Search for the cell housing the specified text and yield its (x, y) center coordinate. 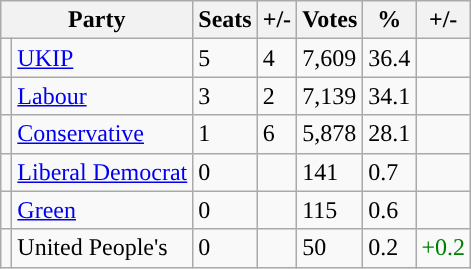
5,878 (330, 134)
% (390, 20)
6 (276, 134)
Labour (102, 96)
5 (225, 58)
7,139 (330, 96)
141 (330, 172)
Votes (330, 20)
United People's (102, 248)
UKIP (102, 58)
Liberal Democrat (102, 172)
1 (225, 134)
2 (276, 96)
Seats (225, 20)
0.6 (390, 210)
28.1 (390, 134)
36.4 (390, 58)
34.1 (390, 96)
Party (97, 20)
7,609 (330, 58)
115 (330, 210)
+0.2 (444, 248)
0.7 (390, 172)
50 (330, 248)
0.2 (390, 248)
3 (225, 96)
Green (102, 210)
4 (276, 58)
Conservative (102, 134)
